Pinpoint the cell where the given text exists, returning its (x, y) midpoint coordinate. 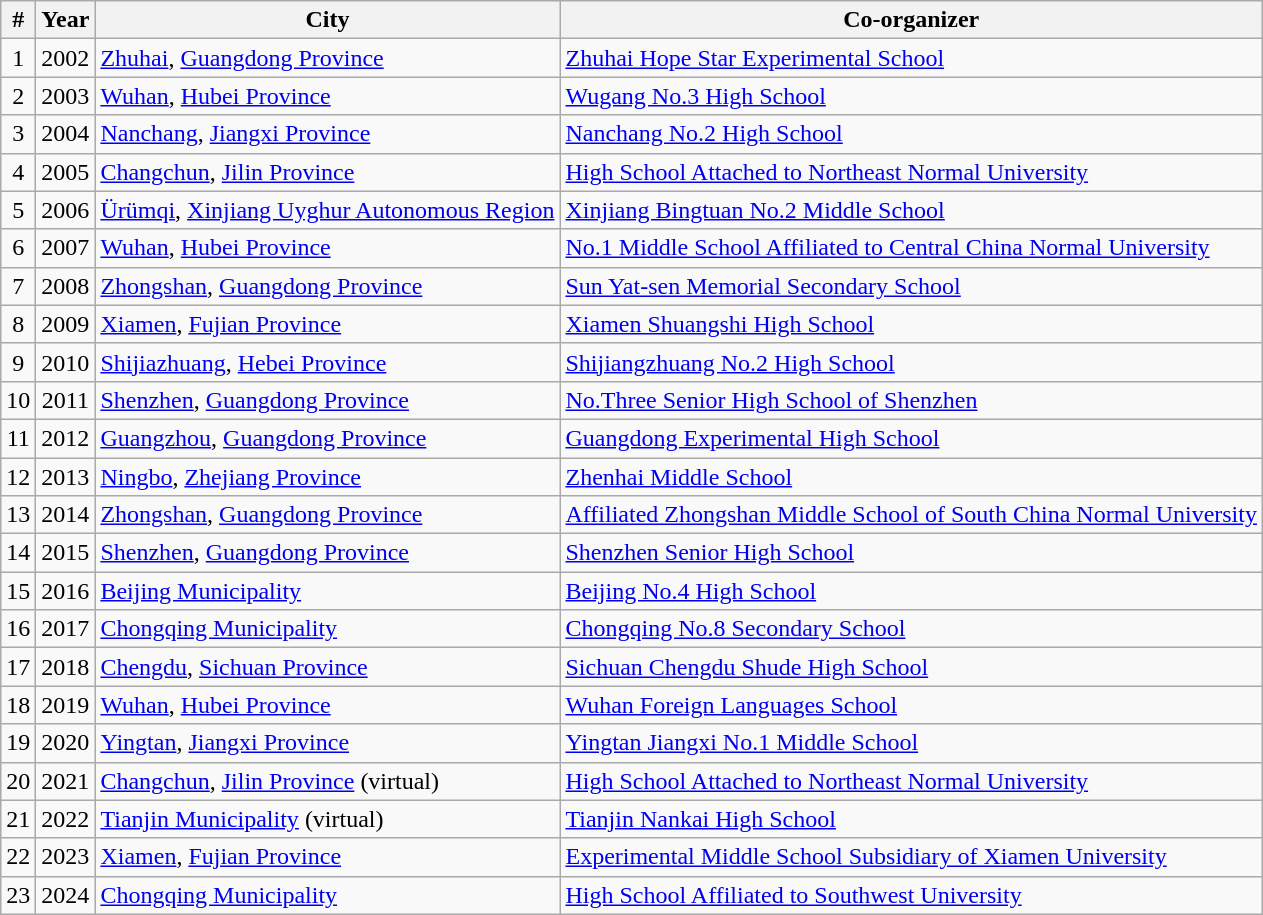
Year (66, 20)
Shijiazhuang, Hebei Province (328, 362)
2015 (66, 553)
Sichuan Chengdu Shude High School (912, 667)
Shijiangzhuang No.2 High School (912, 362)
5 (18, 210)
No.Three Senior High School of Shenzhen (912, 400)
1 (18, 58)
3 (18, 134)
Experimental Middle School Subsidiary of Xiamen University (912, 857)
2002 (66, 58)
8 (18, 324)
No.1 Middle School Affiliated to Central China Normal University (912, 248)
2020 (66, 743)
16 (18, 629)
13 (18, 515)
Sun Yat-sen Memorial Secondary School (912, 286)
Shenzhen Senior High School (912, 553)
22 (18, 857)
# (18, 20)
11 (18, 438)
6 (18, 248)
Co-organizer (912, 20)
2021 (66, 781)
10 (18, 400)
Changchun, Jilin Province (328, 172)
Zhuhai, Guangdong Province (328, 58)
19 (18, 743)
20 (18, 781)
2012 (66, 438)
Affiliated Zhongshan Middle School of South China Normal University (912, 515)
15 (18, 591)
14 (18, 553)
Beijing Municipality (328, 591)
High School Affiliated to Southwest University (912, 895)
4 (18, 172)
Chongqing No.8 Secondary School (912, 629)
City (328, 20)
2006 (66, 210)
2 (18, 96)
2018 (66, 667)
2019 (66, 705)
2013 (66, 477)
Guangzhou, Guangdong Province (328, 438)
Tianjin Nankai High School (912, 819)
2003 (66, 96)
Yingtan, Jiangxi Province (328, 743)
Guangdong Experimental High School (912, 438)
2008 (66, 286)
Xiamen Shuangshi High School (912, 324)
Wugang No.3 High School (912, 96)
2022 (66, 819)
Tianjin Municipality (virtual) (328, 819)
Zhenhai Middle School (912, 477)
2017 (66, 629)
2007 (66, 248)
Beijing No.4 High School (912, 591)
2016 (66, 591)
Changchun, Jilin Province (virtual) (328, 781)
Nanchang No.2 High School (912, 134)
2009 (66, 324)
Ürümqi, Xinjiang Uyghur Autonomous Region (328, 210)
Zhuhai Hope Star Experimental School (912, 58)
2023 (66, 857)
2024 (66, 895)
Wuhan Foreign Languages School (912, 705)
7 (18, 286)
18 (18, 705)
23 (18, 895)
2011 (66, 400)
2010 (66, 362)
Xinjiang Bingtuan No.2 Middle School (912, 210)
9 (18, 362)
Ningbo, Zhejiang Province (328, 477)
Chengdu, Sichuan Province (328, 667)
Yingtan Jiangxi No.1 Middle School (912, 743)
12 (18, 477)
2004 (66, 134)
2005 (66, 172)
Nanchang, Jiangxi Province (328, 134)
17 (18, 667)
21 (18, 819)
2014 (66, 515)
